Determine the (x, y) coordinate at the center of the cell enclosing the given text.  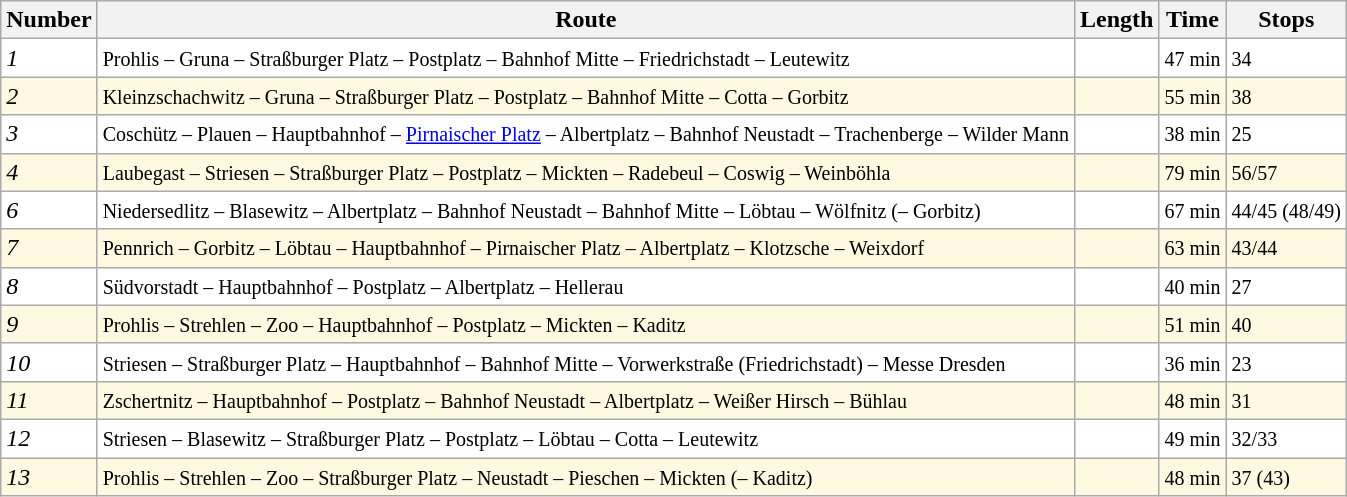
Striesen – Straßburger Platz – Hauptbahnhof – Bahnhof Mitte – Vorwerkstraße (Friedrichstadt) – Messe Dresden (586, 362)
23 (1286, 362)
Length (1116, 20)
Route (586, 20)
56/57 (1286, 172)
10 (49, 362)
7 (49, 248)
36 min (1192, 362)
6 (49, 210)
Prohlis – Gruna – Straßburger Platz – Postplatz – Bahnhof Mitte – Friedrichstadt – Leutewitz (586, 58)
Niedersedlitz – Blasewitz – Albertplatz – Bahnhof Neustadt – Bahnhof Mitte – Löbtau – Wölfnitz (– Gorbitz) (586, 210)
Time (1192, 20)
Südvorstadt – Hauptbahnhof – Postplatz – Albertplatz – Hellerau (586, 286)
4 (49, 172)
38 min (1192, 134)
Laubegast – Striesen – Straßburger Platz – Postplatz – Mickten – Radebeul – Coswig – Weinböhla (586, 172)
43/44 (1286, 248)
67 min (1192, 210)
Prohlis – Strehlen – Zoo – Straßburger Platz – Neustadt – Pieschen – Mickten (– Kaditz) (586, 477)
3 (49, 134)
47 min (1192, 58)
2 (49, 96)
Number (49, 20)
Pennrich – Gorbitz – Löbtau – Hauptbahnhof – Pirnaischer Platz – Albertplatz – Klotzsche – Weixdorf (586, 248)
Coschütz – Plauen – Hauptbahnhof – Pirnaischer Platz – Albertplatz – Bahnhof Neustadt – Trachenberge – Wilder Mann (586, 134)
63 min (1192, 248)
25 (1286, 134)
40 (1286, 324)
44/45 (48/49) (1286, 210)
31 (1286, 400)
40 min (1192, 286)
11 (49, 400)
51 min (1192, 324)
79 min (1192, 172)
27 (1286, 286)
38 (1286, 96)
37 (43) (1286, 477)
8 (49, 286)
Prohlis – Strehlen – Zoo – Hauptbahnhof – Postplatz – Mickten – Kaditz (586, 324)
34 (1286, 58)
Kleinzschachwitz – Gruna – Straßburger Platz – Postplatz – Bahnhof Mitte – Cotta – Gorbitz (586, 96)
Stops (1286, 20)
55 min (1192, 96)
13 (49, 477)
12 (49, 438)
32/33 (1286, 438)
Zschertnitz – Hauptbahnhof – Postplatz – Bahnhof Neustadt – Albertplatz – Weißer Hirsch – Bühlau (586, 400)
Striesen – Blasewitz – Straßburger Platz – Postplatz – Löbtau – Cotta – Leutewitz (586, 438)
9 (49, 324)
49 min (1192, 438)
1 (49, 58)
